Locate the cell with the specified text and output its [x, y] center coordinate. 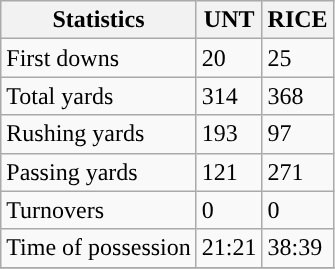
Time of possession [99, 248]
First downs [99, 58]
Statistics [99, 20]
97 [298, 134]
271 [298, 172]
21:21 [229, 248]
Passing yards [99, 172]
Turnovers [99, 210]
193 [229, 134]
UNT [229, 20]
368 [298, 96]
Total yards [99, 96]
25 [298, 58]
Rushing yards [99, 134]
38:39 [298, 248]
314 [229, 96]
121 [229, 172]
20 [229, 58]
RICE [298, 20]
